Provide the (X, Y) coordinate of the cell's center where the given text is located.  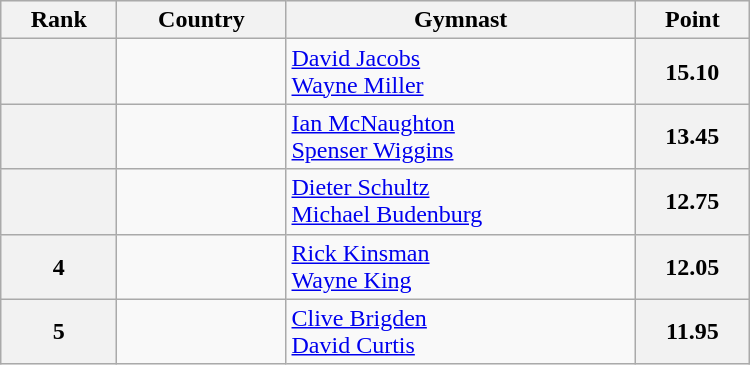
Dieter Schultz Michael Budenburg (460, 202)
12.05 (692, 266)
Gymnast (460, 20)
Ian McNaughton Spenser Wiggins (460, 136)
12.75 (692, 202)
Country (202, 20)
Rick Kinsman Wayne King (460, 266)
Point (692, 20)
15.10 (692, 72)
5 (59, 332)
13.45 (692, 136)
4 (59, 266)
Clive Brigden David Curtis (460, 332)
David Jacobs Wayne Miller (460, 72)
11.95 (692, 332)
Rank (59, 20)
